Detect which cell encompasses the target text, then output its (x, y) center coordinate. 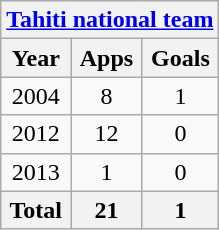
12 (106, 134)
Total (36, 210)
2004 (36, 96)
Year (36, 58)
2013 (36, 172)
Goals (180, 58)
Apps (106, 58)
2012 (36, 134)
8 (106, 96)
Tahiti national team (110, 20)
21 (106, 210)
